Search for the cell housing the specified text and yield its [X, Y] center coordinate. 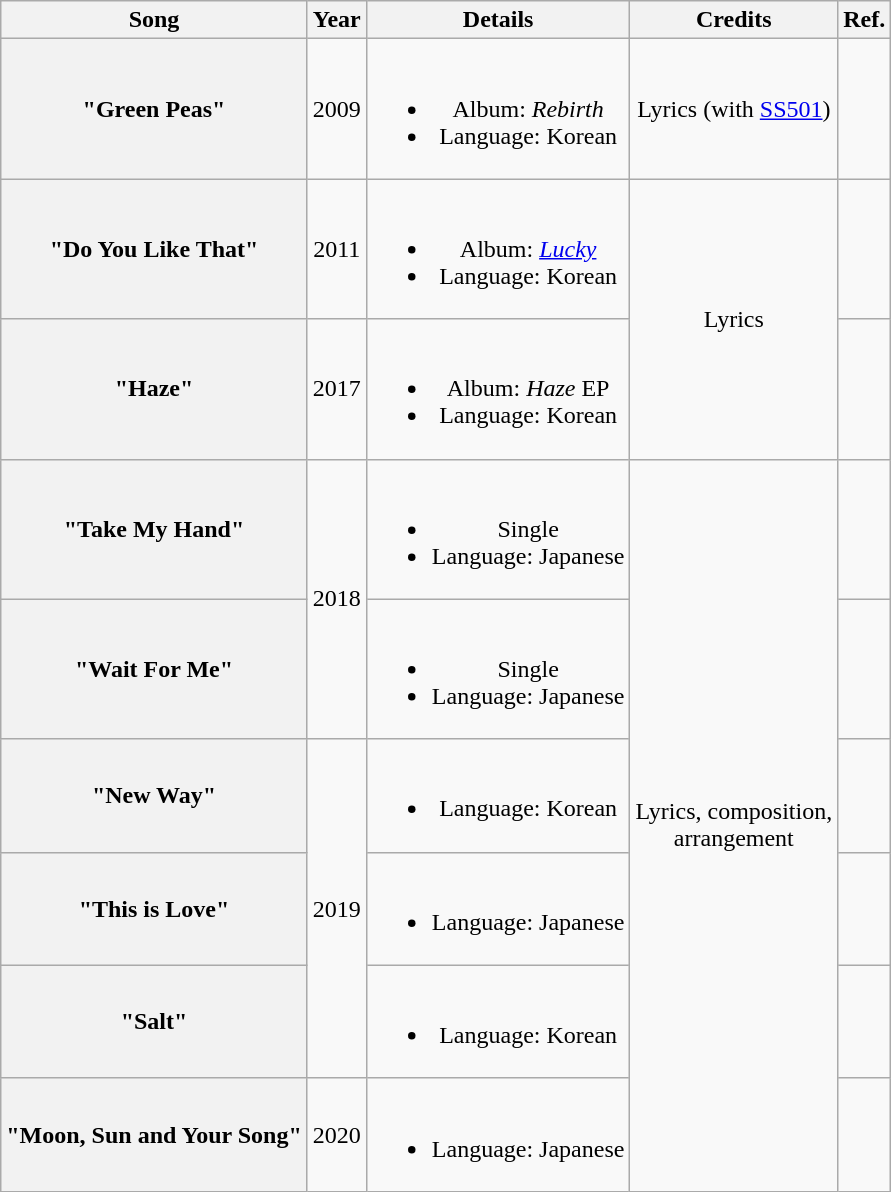
Album: LuckyLanguage: Korean [498, 249]
Year [336, 20]
Lyrics [734, 319]
"Do You Like That" [154, 249]
2019 [336, 908]
2017 [336, 389]
Album: RebirthLanguage: Korean [498, 109]
Lyrics (with SS501) [734, 109]
"New Way" [154, 796]
Lyrics, composition, arrangement [734, 825]
Song [154, 20]
2020 [336, 1134]
"Haze" [154, 389]
"Wait For Me" [154, 669]
Details [498, 20]
"This is Love" [154, 908]
"Take My Hand" [154, 529]
"Moon, Sun and Your Song" [154, 1134]
Album: Haze EPLanguage: Korean [498, 389]
Credits [734, 20]
"Salt" [154, 1022]
2011 [336, 249]
2018 [336, 599]
Ref. [864, 20]
"Green Peas" [154, 109]
2009 [336, 109]
